Determine the [x, y] coordinate at the center of the cell enclosing the given text.  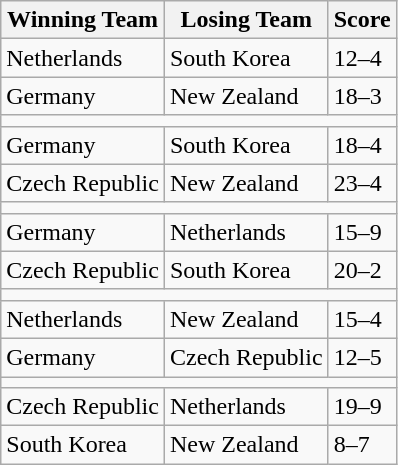
15–4 [362, 319]
23–4 [362, 183]
12–4 [362, 58]
18–3 [362, 96]
18–4 [362, 145]
15–9 [362, 232]
12–5 [362, 357]
8–7 [362, 445]
Losing Team [246, 20]
Score [362, 20]
19–9 [362, 407]
20–2 [362, 270]
Winning Team [83, 20]
